Locate the cell with the specified text and output its [x, y] center coordinate. 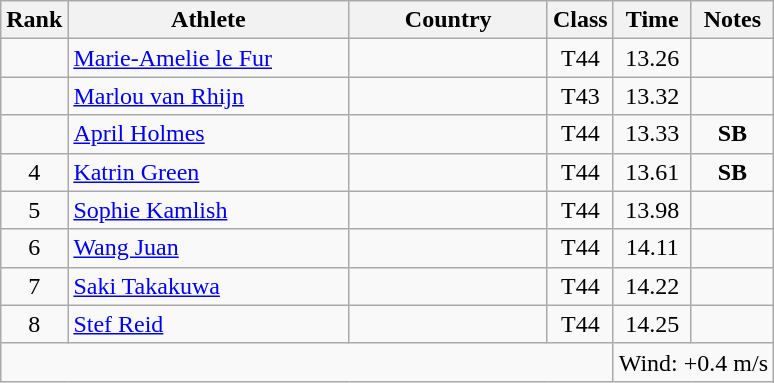
April Holmes [208, 134]
14.22 [652, 286]
7 [34, 286]
Sophie Kamlish [208, 210]
13.33 [652, 134]
13.98 [652, 210]
Marie-Amelie le Fur [208, 58]
Saki Takakuwa [208, 286]
Katrin Green [208, 172]
Athlete [208, 20]
Notes [732, 20]
Country [448, 20]
Wind: +0.4 m/s [693, 362]
13.26 [652, 58]
Rank [34, 20]
13.61 [652, 172]
Stef Reid [208, 324]
Wang Juan [208, 248]
Marlou van Rhijn [208, 96]
14.25 [652, 324]
Time [652, 20]
8 [34, 324]
13.32 [652, 96]
5 [34, 210]
Class [580, 20]
4 [34, 172]
14.11 [652, 248]
T43 [580, 96]
6 [34, 248]
